Find where the given text appears and provide that cell's center as (x, y) coordinate. 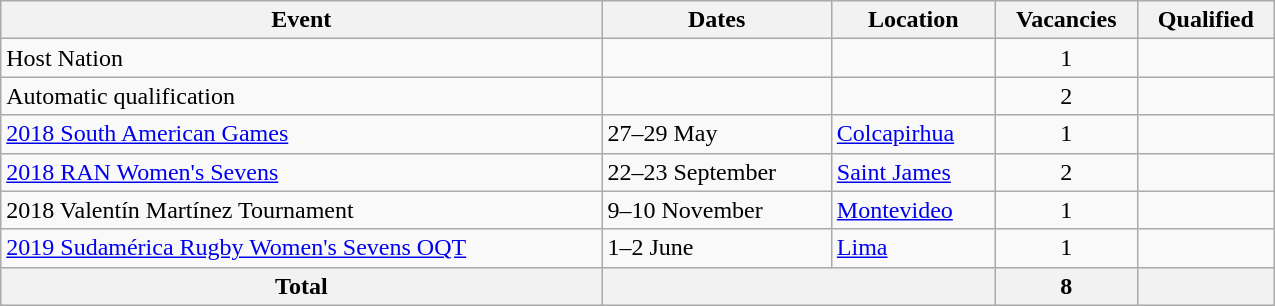
2018 RAN Women's Sevens (302, 172)
Host Nation (302, 58)
Automatic qualification (302, 96)
9–10 November (716, 210)
Lima (913, 248)
Vacancies (1066, 20)
27–29 May (716, 134)
Qualified (1206, 20)
Event (302, 20)
Montevideo (913, 210)
Total (302, 286)
Saint James (913, 172)
Colcapirhua (913, 134)
2019 Sudamérica Rugby Women's Sevens OQT (302, 248)
Location (913, 20)
2018 South American Games (302, 134)
1–2 June (716, 248)
Dates (716, 20)
22–23 September (716, 172)
8 (1066, 286)
2018 Valentín Martínez Tournament (302, 210)
